Return [X, Y] of the center of cell containing provided text 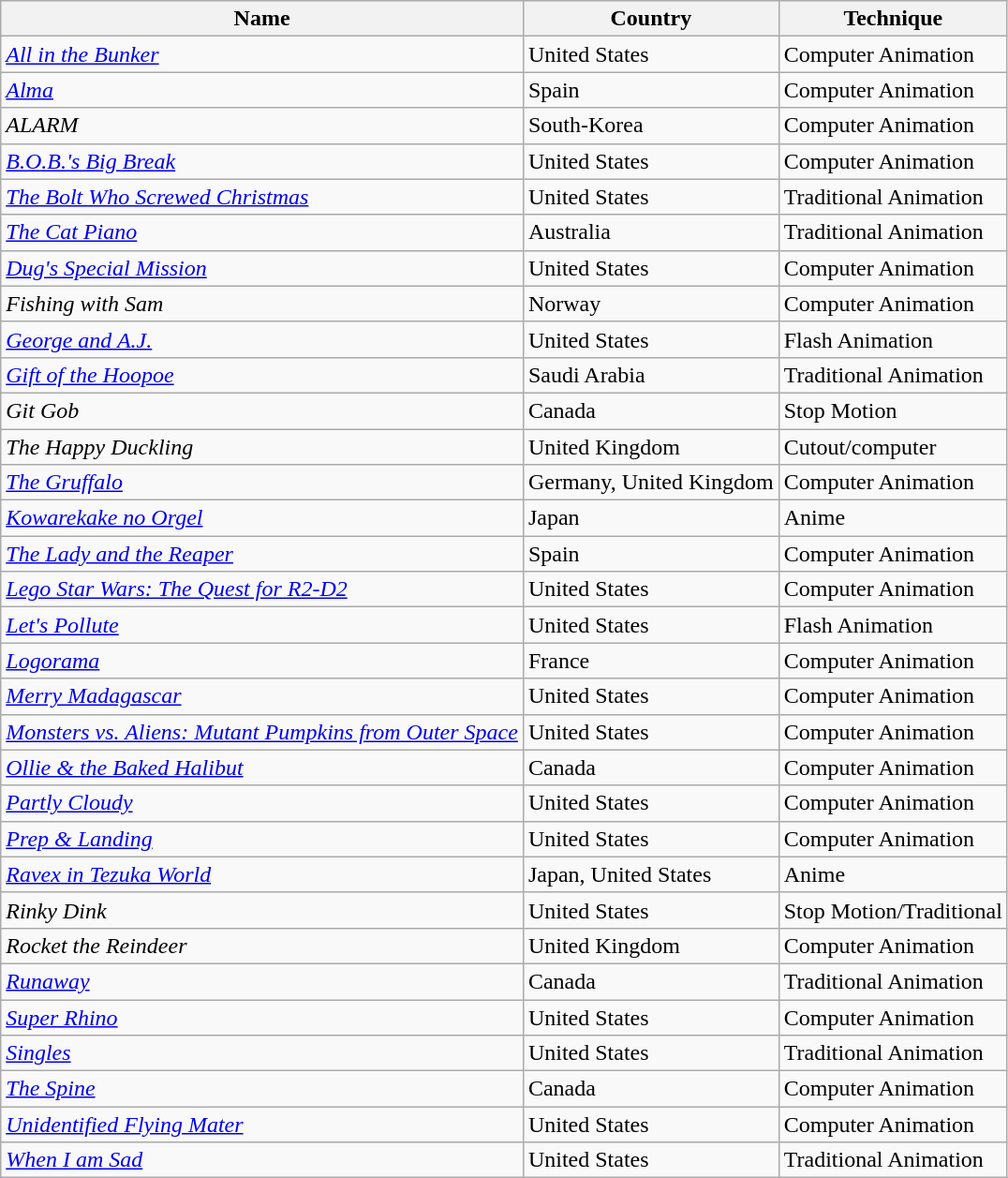
The Lady and the Reaper [262, 554]
Ollie & the Baked Halibut [262, 768]
Lego Star Wars: The Quest for R2-D2 [262, 589]
ALARM [262, 126]
South-Korea [650, 126]
George and A.J. [262, 339]
Partly Cloudy [262, 803]
Let's Pollute [262, 625]
Germany, United Kingdom [650, 483]
Stop Motion/Traditional [893, 910]
Japan [650, 518]
Dug's Special Mission [262, 268]
B.O.B.'s Big Break [262, 161]
Australia [650, 232]
Logorama [262, 661]
Fishing with Sam [262, 304]
Git Gob [262, 410]
Kowarekake no Orgel [262, 518]
Stop Motion [893, 410]
Alma [262, 90]
Gift of the Hoopoe [262, 375]
The Spine [262, 1089]
Norway [650, 304]
Singles [262, 1053]
Japan, United States [650, 874]
France [650, 661]
Ravex in Tezuka World [262, 874]
Super Rhino [262, 1017]
Unidentified Flying Mater [262, 1125]
Name [262, 19]
Monsters vs. Aliens: Mutant Pumpkins from Outer Space [262, 732]
Prep & Landing [262, 839]
The Bolt Who Screwed Christmas [262, 197]
Rinky Dink [262, 910]
Saudi Arabia [650, 375]
All in the Bunker [262, 54]
Rocket the Reindeer [262, 946]
The Gruffalo [262, 483]
Technique [893, 19]
The Happy Duckling [262, 447]
Merry Madagascar [262, 696]
Country [650, 19]
Cutout/computer [893, 447]
Runaway [262, 981]
When I am Sad [262, 1160]
The Cat Piano [262, 232]
